For the text-containing cell, return its midpoint in [X, Y] coordinate format. 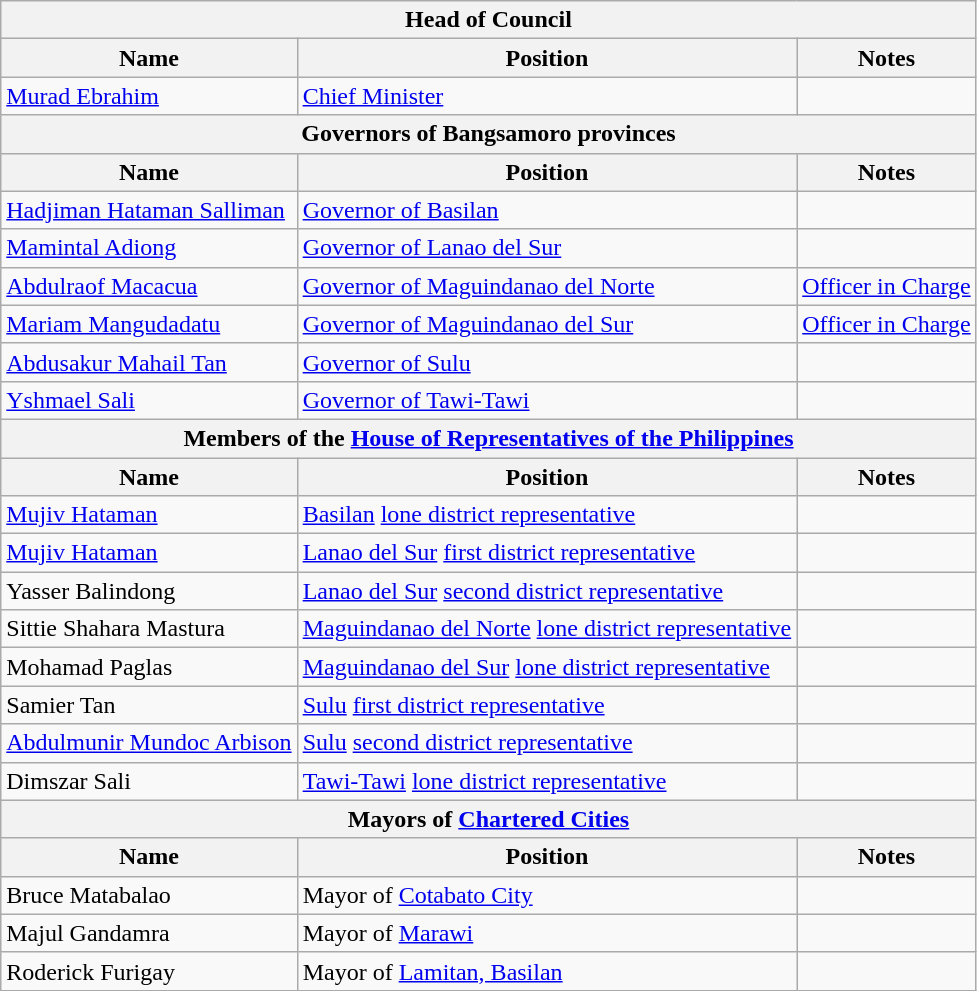
Governor of Sulu [547, 362]
Governor of Tawi-Tawi [547, 400]
Governor of Basilan [547, 210]
Yshmael Sali [149, 400]
Maguindanao del Norte lone district representative [547, 629]
Mamintal Adiong [149, 248]
Abdusakur Mahail Tan [149, 362]
Basilan lone district representative [547, 515]
Head of Council [488, 20]
Sittie Shahara Mastura [149, 629]
Mayor of Marawi [547, 933]
Governor of Maguindanao del Sur [547, 324]
Bruce Matabalao [149, 895]
Mohamad Paglas [149, 667]
Sulu second district representative [547, 743]
Chief Minister [547, 96]
Lanao del Sur first district representative [547, 553]
Samier Tan [149, 705]
Tawi-Tawi lone district representative [547, 781]
Maguindanao del Sur lone district representative [547, 667]
Members of the House of Representatives of the Philippines [488, 438]
Mariam Mangudadatu [149, 324]
Lanao del Sur second district representative [547, 591]
Governor of Maguindanao del Norte [547, 286]
Abdulmunir Mundoc Arbison [149, 743]
Roderick Furigay [149, 971]
Majul Gandamra [149, 933]
Mayors of Chartered Cities [488, 819]
Murad Ebrahim [149, 96]
Governor of Lanao del Sur [547, 248]
Dimszar Sali [149, 781]
Yasser Balindong [149, 591]
Abdulraof Macacua [149, 286]
Mayor of Lamitan, Basilan [547, 971]
Hadjiman Hataman Salliman [149, 210]
Sulu first district representative [547, 705]
Governors of Bangsamoro provinces [488, 134]
Mayor of Cotabato City [547, 895]
